Provide the (x, y) coordinate of the cell's center where the given text is located.  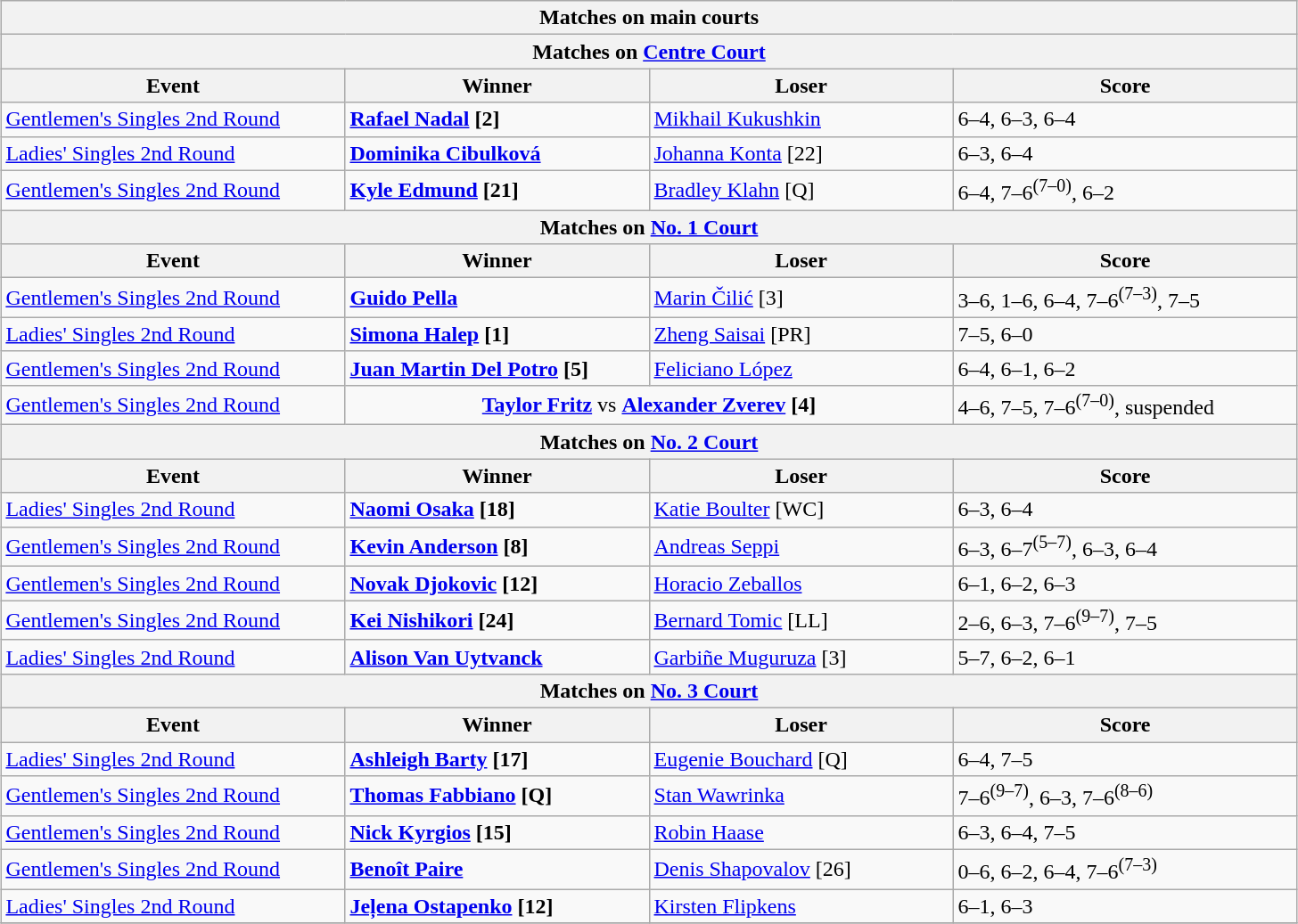
Guido Pella (497, 298)
Naomi Osaka [18] (497, 510)
Dominika Cibulková (497, 153)
Simona Halep [1] (497, 334)
Matches on Centre Court (649, 52)
Kirsten Flipkens (801, 906)
6–3, 6–4, 7–5 (1125, 832)
Kei Nishikori [24] (497, 620)
Zheng Saisai [PR] (801, 334)
6–4, 7–5 (1125, 759)
Katie Boulter [WC] (801, 510)
Novak Djokovic [12] (497, 584)
Marin Čilić [3] (801, 298)
Feliciano López (801, 368)
6–4, 6–1, 6–2 (1125, 368)
Benoît Paire (497, 870)
Bernard Tomic [LL] (801, 620)
Johanna Konta [22] (801, 153)
Thomas Fabbiano [Q] (497, 797)
Eugenie Bouchard [Q] (801, 759)
Bradley Klahn [Q] (801, 191)
6–4, 6–3, 6–4 (1125, 119)
7–6(9–7), 6–3, 7–6(8–6) (1125, 797)
Garbiñe Muguruza [3] (801, 657)
Denis Shapovalov [26] (801, 870)
Matches on No. 3 Court (649, 691)
2–6, 6–3, 7–6(9–7), 7–5 (1125, 620)
3–6, 1–6, 6–4, 7–6(7–3), 7–5 (1125, 298)
Rafael Nadal [2] (497, 119)
Matches on No. 2 Court (649, 442)
Jeļena Ostapenko [12] (497, 906)
Kyle Edmund [21] (497, 191)
Taylor Fritz vs Alexander Zverev [4] (649, 405)
0–6, 6–2, 6–4, 7–6(7–3) (1125, 870)
6–1, 6–2, 6–3 (1125, 584)
5–7, 6–2, 6–1 (1125, 657)
6–1, 6–3 (1125, 906)
Andreas Seppi (801, 547)
Nick Kyrgios [15] (497, 832)
Kevin Anderson [8] (497, 547)
Alison Van Uytvanck (497, 657)
Horacio Zeballos (801, 584)
7–5, 6–0 (1125, 334)
Matches on main courts (649, 18)
4–6, 7–5, 7–6(7–0), suspended (1125, 405)
Juan Martin Del Potro [5] (497, 368)
Ashleigh Barty [17] (497, 759)
6–3, 6–7(5–7), 6–3, 6–4 (1125, 547)
Stan Wawrinka (801, 797)
6–4, 7–6(7–0), 6–2 (1125, 191)
Mikhail Kukushkin (801, 119)
Matches on No. 1 Court (649, 227)
Robin Haase (801, 832)
